Provide the (X, Y) coordinate of the cell's center where the given text is located.  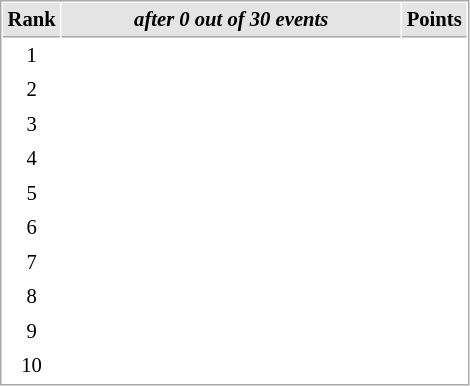
9 (32, 332)
Rank (32, 20)
3 (32, 124)
5 (32, 194)
10 (32, 366)
8 (32, 296)
Points (434, 20)
4 (32, 158)
1 (32, 56)
6 (32, 228)
2 (32, 90)
7 (32, 262)
after 0 out of 30 events (232, 20)
